Extract the [x, y] coordinate from the center of the cell holding the provided text.  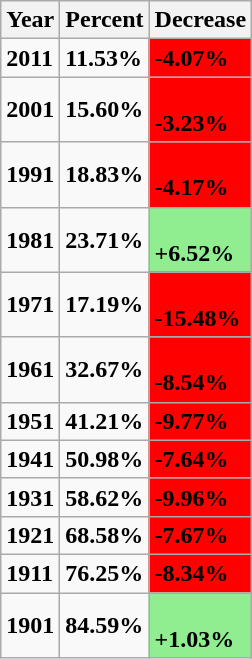
1971 [30, 304]
2001 [30, 110]
1931 [30, 497]
Year [30, 20]
Decrease [200, 20]
18.83% [104, 174]
1961 [30, 370]
1921 [30, 535]
1901 [30, 624]
1951 [30, 421]
76.25% [104, 573]
-9.96% [200, 497]
1981 [30, 240]
50.98% [104, 459]
+6.52% [200, 240]
-3.23% [200, 110]
58.62% [104, 497]
84.59% [104, 624]
+1.03% [200, 624]
41.21% [104, 421]
Percent [104, 20]
68.58% [104, 535]
11.53% [104, 58]
-9.77% [200, 421]
-7.67% [200, 535]
-4.07% [200, 58]
-8.34% [200, 573]
-4.17% [200, 174]
-7.64% [200, 459]
17.19% [104, 304]
15.60% [104, 110]
1911 [30, 573]
-8.54% [200, 370]
2011 [30, 58]
32.67% [104, 370]
-15.48% [200, 304]
1941 [30, 459]
1991 [30, 174]
23.71% [104, 240]
